Return the [X, Y] coordinate for the center point of the cell that contains the specified text.  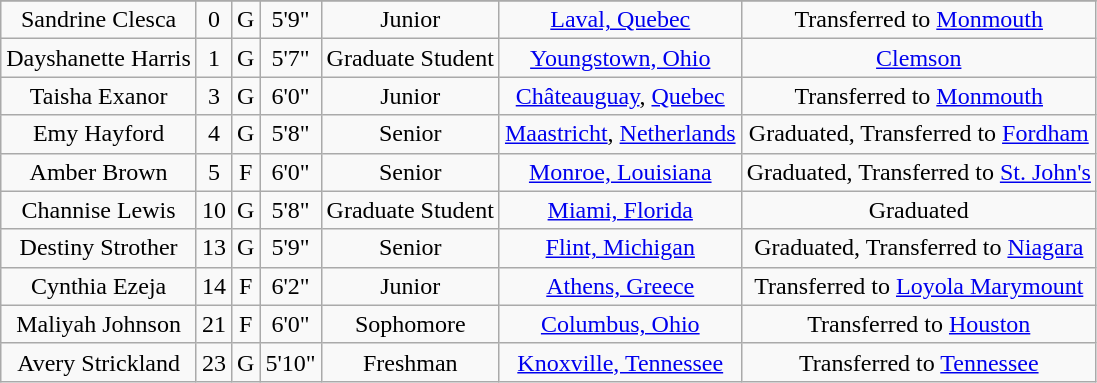
Columbus, Ohio [620, 324]
21 [214, 324]
Youngstown, Ohio [620, 58]
0 [214, 20]
5'10" [290, 362]
Graduated, Transferred to Niagara [918, 248]
Laval, Quebec [620, 20]
Transferred to Houston [918, 324]
13 [214, 248]
Knoxville, Tennessee [620, 362]
Clemson [918, 58]
23 [214, 362]
Emy Hayford [99, 134]
5'7" [290, 58]
Cynthia Ezeja [99, 286]
3 [214, 96]
Graduated, Transferred to Fordham [918, 134]
6'2" [290, 286]
Maliyah Johnson [99, 324]
10 [214, 210]
Monroe, Louisiana [620, 172]
Châteauguay, Quebec [620, 96]
Sophomore [410, 324]
Graduated, Transferred to St. John's [918, 172]
Transferred to Tennessee [918, 362]
Sandrine Clesca [99, 20]
4 [214, 134]
Channise Lewis [99, 210]
Amber Brown [99, 172]
Transferred to Loyola Marymount [918, 286]
Maastricht, Netherlands [620, 134]
Miami, Florida [620, 210]
Avery Strickland [99, 362]
Graduated [918, 210]
14 [214, 286]
Freshman [410, 362]
Taisha Exanor [99, 96]
Destiny Strother [99, 248]
1 [214, 58]
Athens, Greece [620, 286]
Flint, Michigan [620, 248]
5 [214, 172]
Dayshanette Harris [99, 58]
